Find where the given text appears and provide that cell's center as [x, y] coordinate. 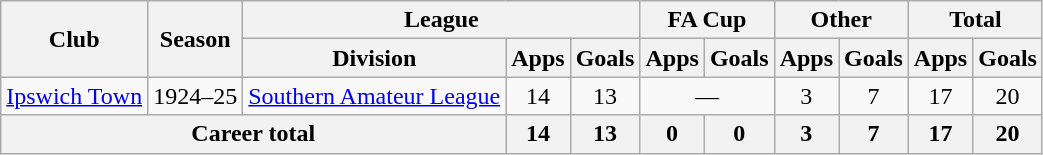
Total [975, 20]
League [442, 20]
Career total [254, 134]
Ipswich Town [74, 96]
Division [374, 58]
FA Cup [707, 20]
Club [74, 39]
Other [841, 20]
― [707, 96]
Southern Amateur League [374, 96]
Season [196, 39]
1924–25 [196, 96]
